Capture the cell that displays the provided text and extract its (X, Y) central coordinate. 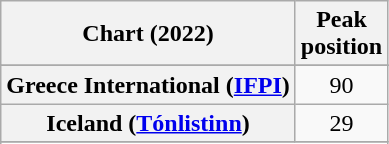
Peakposition (341, 34)
Iceland (Tónlistinn) (148, 123)
90 (341, 85)
Chart (2022) (148, 34)
Greece International (IFPI) (148, 85)
29 (341, 123)
